For the text-containing cell, return its midpoint in [X, Y] coordinate format. 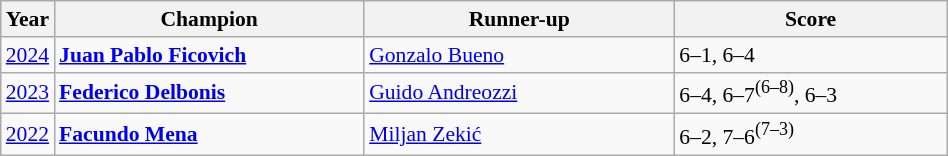
6–2, 7–6(7–3) [810, 134]
Score [810, 19]
Federico Delbonis [209, 92]
Guido Andreozzi [519, 92]
2024 [28, 55]
Champion [209, 19]
Miljan Zekić [519, 134]
6–1, 6–4 [810, 55]
Runner-up [519, 19]
Juan Pablo Ficovich [209, 55]
2023 [28, 92]
2022 [28, 134]
Facundo Mena [209, 134]
Gonzalo Bueno [519, 55]
Year [28, 19]
6–4, 6–7(6–8), 6–3 [810, 92]
